From the cell containing the given text, extract its center point as [x, y] coordinate. 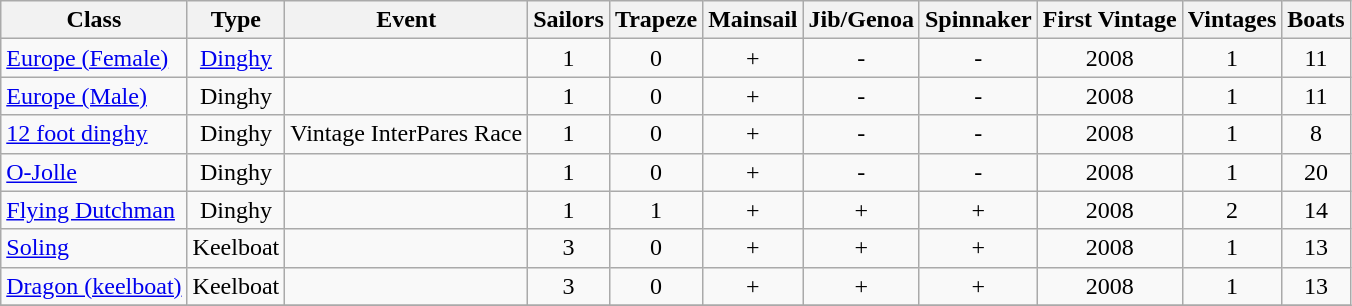
Flying Dutchman [94, 210]
Event [406, 20]
First Vintage [1110, 20]
Europe (Female) [94, 58]
8 [1316, 134]
Europe (Male) [94, 96]
Vintages [1232, 20]
Soling [94, 248]
14 [1316, 210]
Boats [1316, 20]
Vintage InterPares Race [406, 134]
Trapeze [656, 20]
Sailors [569, 20]
2 [1232, 210]
Class [94, 20]
O-Jolle [94, 172]
20 [1316, 172]
Spinnaker [978, 20]
Jib/Genoa [861, 20]
Type [236, 20]
Mainsail [753, 20]
12 foot dinghy [94, 134]
Dragon (keelboat) [94, 286]
